From the cell containing the given text, extract its center point as [X, Y] coordinate. 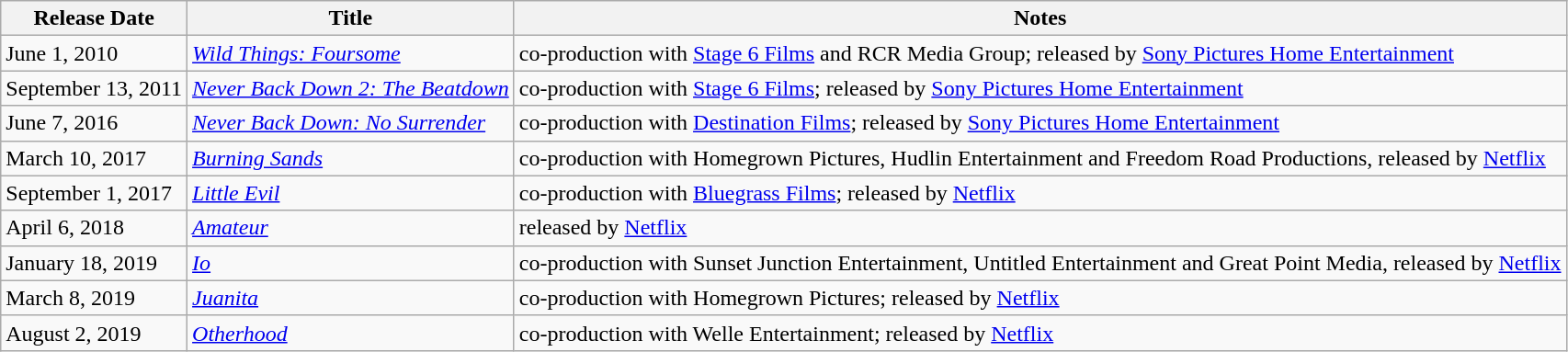
June 1, 2010 [94, 53]
co-production with Welle Entertainment; released by Netflix [1040, 333]
co-production with Stage 6 Films; released by Sony Pictures Home Entertainment [1040, 88]
co-production with Destination Films; released by Sony Pictures Home Entertainment [1040, 123]
Juanita [351, 298]
Notes [1040, 18]
March 8, 2019 [94, 298]
Never Back Down: No Surrender [351, 123]
released by Netflix [1040, 228]
co-production with Stage 6 Films and RCR Media Group; released by Sony Pictures Home Entertainment [1040, 53]
co-production with Sunset Junction Entertainment, Untitled Entertainment and Great Point Media, released by Netflix [1040, 263]
co-production with Bluegrass Films; released by Netflix [1040, 193]
September 1, 2017 [94, 193]
Amateur [351, 228]
Wild Things: Foursome [351, 53]
Burning Sands [351, 158]
August 2, 2019 [94, 333]
Little Evil [351, 193]
September 13, 2011 [94, 88]
Never Back Down 2: The Beatdown [351, 88]
Title [351, 18]
January 18, 2019 [94, 263]
co-production with Homegrown Pictures; released by Netflix [1040, 298]
co-production with Homegrown Pictures, Hudlin Entertainment and Freedom Road Productions, released by Netflix [1040, 158]
June 7, 2016 [94, 123]
Io [351, 263]
April 6, 2018 [94, 228]
Release Date [94, 18]
March 10, 2017 [94, 158]
Otherhood [351, 333]
